Output the [x, y] coordinate of the center of the cell containing the given text.  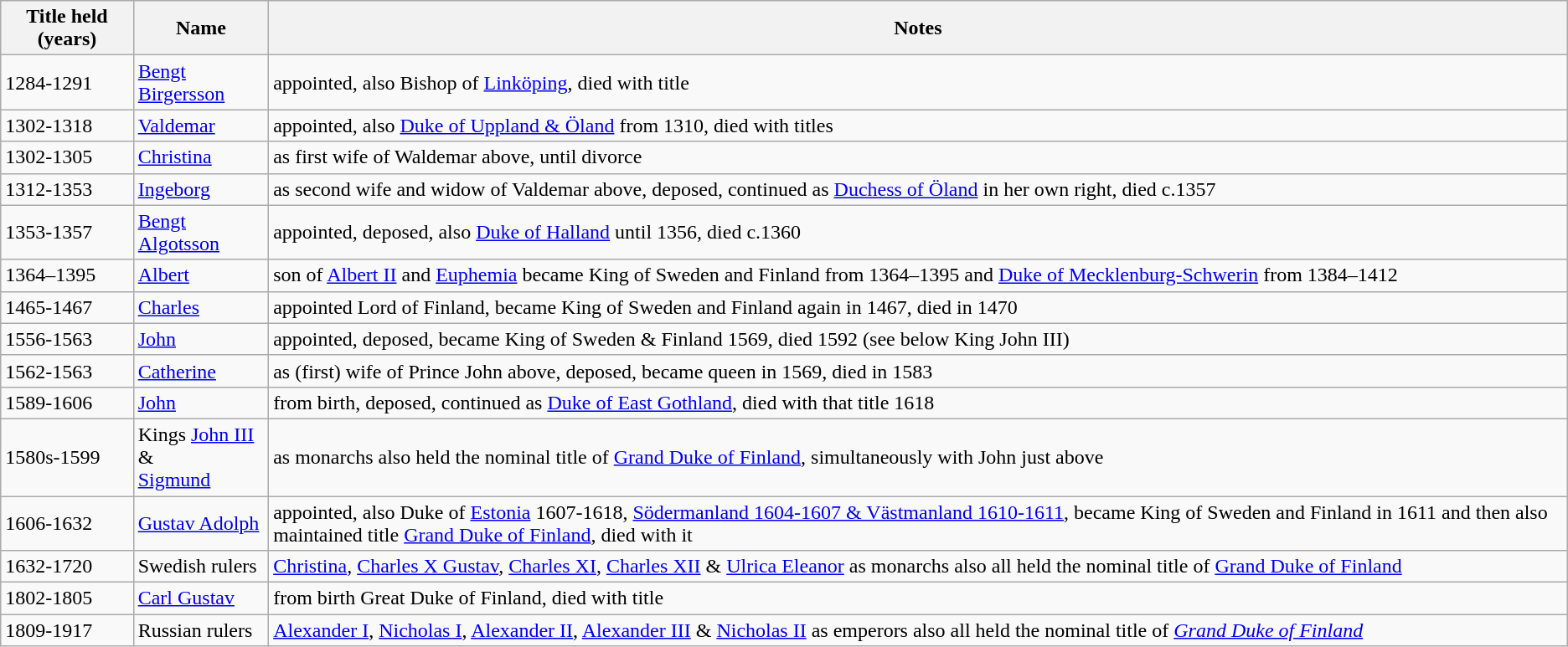
son of Albert II and Euphemia became King of Sweden and Finland from 1364–1395 and Duke of Mecklenburg-Schwerin from 1384–1412 [918, 275]
Bengt Birgersson [201, 82]
Swedish rulers [201, 567]
Kings John III &Sigmund [201, 457]
Charles [201, 307]
1809-1917 [67, 630]
Christina, Charles X Gustav, Charles XI, Charles XII & Ulrica Eleanor as monarchs also all held the nominal title of Grand Duke of Finland [918, 567]
1606-1632 [67, 522]
Valdemar [201, 126]
Catherine [201, 371]
1465-1467 [67, 307]
1556-1563 [67, 339]
as first wife of Waldemar above, until divorce [918, 157]
Bengt Algotsson [201, 233]
Ingeborg [201, 189]
appointed, also Duke of Uppland & Öland from 1310, died with titles [918, 126]
1580s-1599 [67, 457]
as (first) wife of Prince John above, deposed, became queen in 1569, died in 1583 [918, 371]
1802-1805 [67, 598]
appointed, deposed, became King of Sweden & Finland 1569, died 1592 (see below King John III) [918, 339]
1353-1357 [67, 233]
Albert [201, 275]
appointed, deposed, also Duke of Halland until 1356, died c.1360 [918, 233]
1632-1720 [67, 567]
as monarchs also held the nominal title of Grand Duke of Finland, simultaneously with John just above [918, 457]
Notes [918, 28]
from birth, deposed, continued as Duke of East Gothland, died with that title 1618 [918, 403]
as second wife and widow of Valdemar above, deposed, continued as Duchess of Öland in her own right, died c.1357 [918, 189]
Carl Gustav [201, 598]
appointed, also Bishop of Linköping, died with title [918, 82]
from birth Great Duke of Finland, died with title [918, 598]
Gustav Adolph [201, 522]
1562-1563 [67, 371]
1364–1395 [67, 275]
Alexander I, Nicholas I, Alexander II, Alexander III & Nicholas II as emperors also all held the nominal title of Grand Duke of Finland [918, 630]
Christina [201, 157]
appointed Lord of Finland, became King of Sweden and Finland again in 1467, died in 1470 [918, 307]
1302-1305 [67, 157]
1312-1353 [67, 189]
1284-1291 [67, 82]
1589-1606 [67, 403]
1302-1318 [67, 126]
Title held (years) [67, 28]
Russian rulers [201, 630]
Name [201, 28]
